Return (x, y) of the center of cell containing provided text 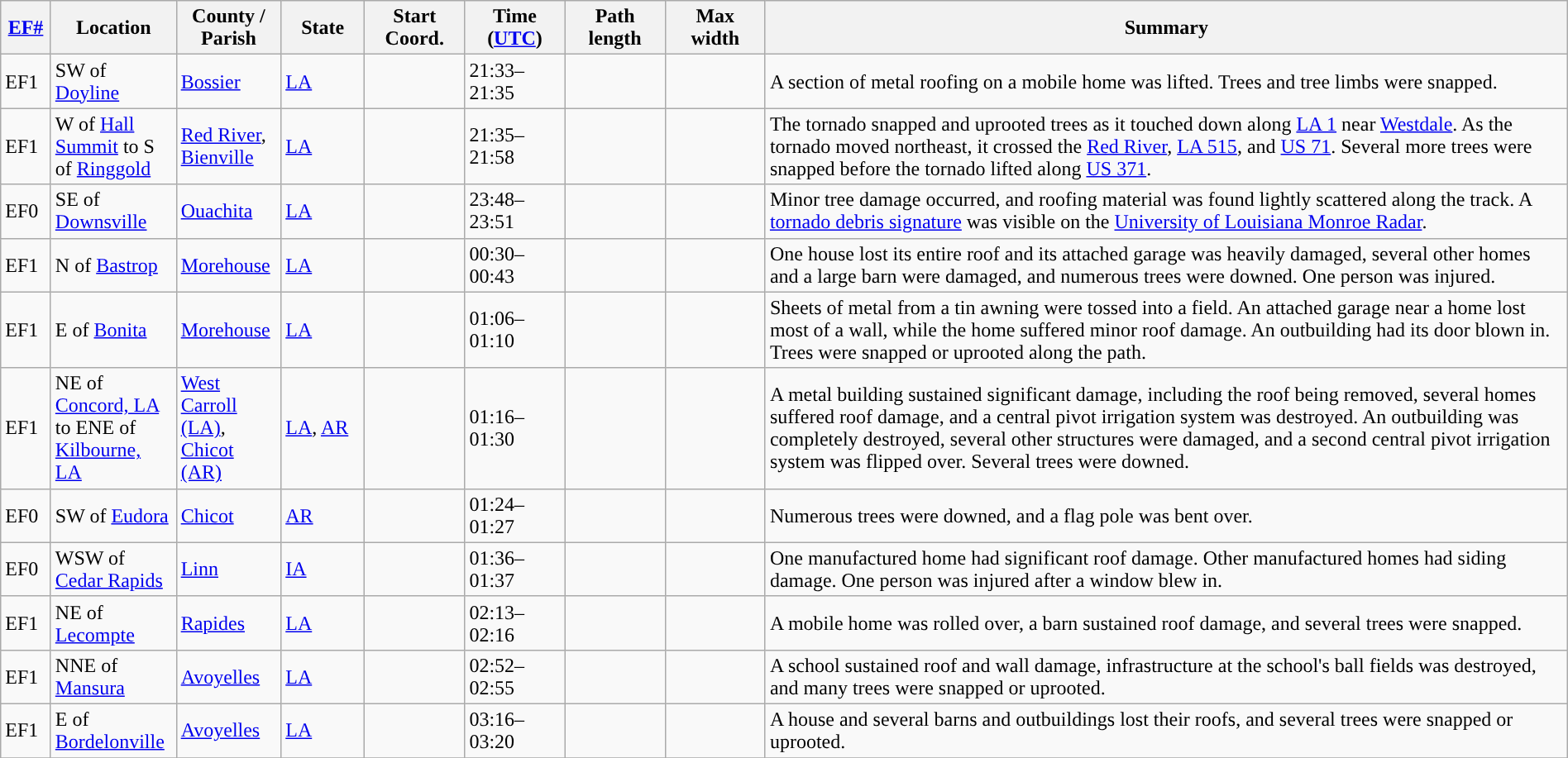
W of Hall Summit to S of Ringgold (113, 146)
A mobile home was rolled over, a barn sustained roof damage, and several trees were snapped. (1166, 623)
03:16–03:20 (514, 731)
SE of Downsville (113, 212)
A house and several barns and outbuildings lost their roofs, and several trees were snapped or uprooted. (1166, 731)
West Carroll (LA), Chicot (AR) (228, 428)
WSW of Cedar Rapids (113, 569)
21:35–21:58 (514, 146)
Linn (228, 569)
Chicot (228, 516)
21:33–21:35 (514, 81)
A school sustained roof and wall damage, infrastructure at the school's ball fields was destroyed, and many trees were snapped or uprooted. (1166, 676)
Ouachita (228, 212)
00:30–00:43 (514, 265)
County / Parish (228, 28)
01:16–01:30 (514, 428)
Time (UTC) (514, 28)
Rapides (228, 623)
Bossier (228, 81)
A section of metal roofing on a mobile home was lifted. Trees and tree limbs were snapped. (1166, 81)
SW of Eudora (113, 516)
01:36–01:37 (514, 569)
01:06–01:10 (514, 330)
N of Bastrop (113, 265)
02:13–02:16 (514, 623)
E of Bordelonville (113, 731)
NE of Lecompte (113, 623)
Red River, Bienville (228, 146)
Location (113, 28)
State (323, 28)
Path length (615, 28)
EF# (26, 28)
Start Coord. (415, 28)
NE of Concord, LA to ENE of Kilbourne, LA (113, 428)
One manufactured home had significant roof damage. Other manufactured homes had siding damage. One person was injured after a window blew in. (1166, 569)
AR (323, 516)
SW of Doyline (113, 81)
Summary (1166, 28)
23:48–23:51 (514, 212)
Numerous trees were downed, and a flag pole was bent over. (1166, 516)
Max width (715, 28)
LA, AR (323, 428)
02:52–02:55 (514, 676)
01:24–01:27 (514, 516)
E of Bonita (113, 330)
IA (323, 569)
NNE of Mansura (113, 676)
